Search for the cell housing the specified text and yield its (X, Y) center coordinate. 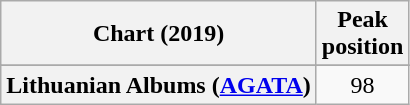
Chart (2019) (159, 34)
Lithuanian Albums (AGATA) (159, 85)
Peakposition (362, 34)
98 (362, 85)
